Determine the (x, y) coordinate at the center of the cell enclosing the given text.  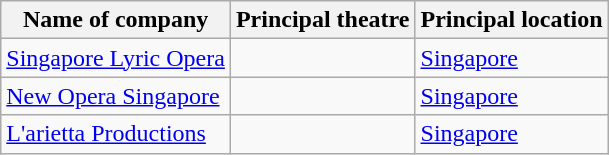
New Opera Singapore (116, 96)
Principal theatre (322, 20)
L'arietta Productions (116, 134)
Principal location (512, 20)
Singapore Lyric Opera (116, 58)
Name of company (116, 20)
